Determine the (x, y) coordinate at the center of the cell enclosing the given text.  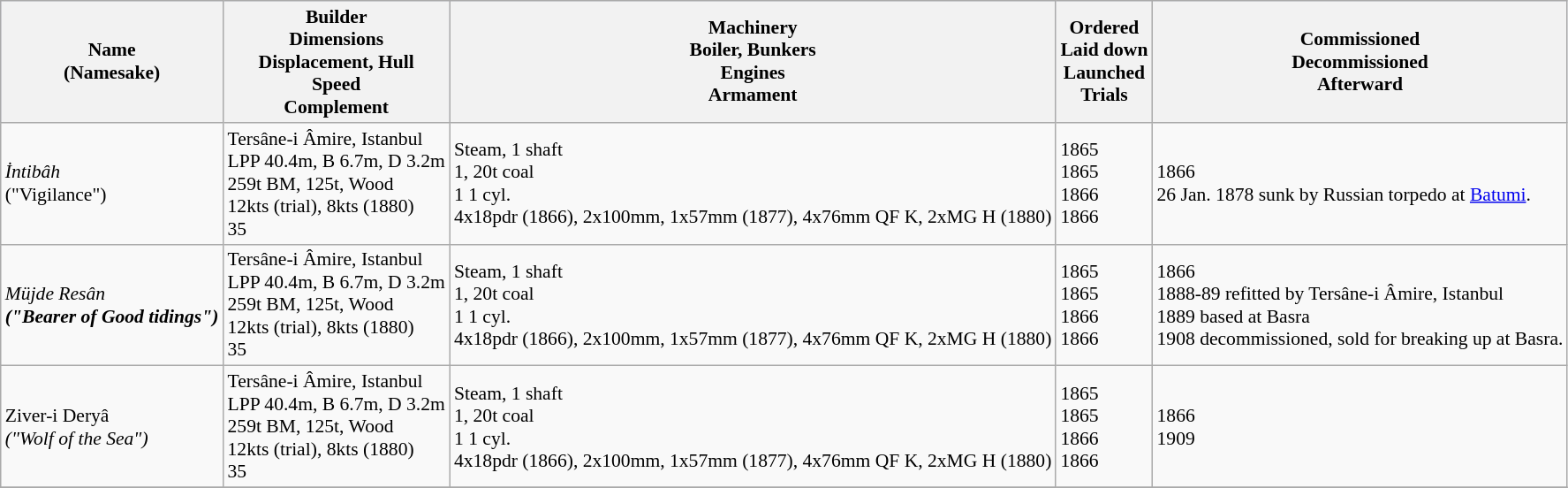
Müjde Resân("Bearer of Good tidings") (112, 305)
İntibâh("Vigilance") (112, 184)
OrderedLaid downLaunchedTrials (1104, 62)
Ziver-i Deryâ("Wolf of the Sea") (112, 427)
CommissionedDecommissionedAfterward (1360, 62)
186626 Jan. 1878 sunk by Russian torpedo at Batumi. (1360, 184)
MachineryBoiler, BunkersEnginesArmament (753, 62)
18661909 (1360, 427)
BuilderDimensionsDisplacement, HullSpeedComplement (337, 62)
18661888-89 refitted by Tersâne-i Âmire, Istanbul1889 based at Basra1908 decommissioned, sold for breaking up at Basra. (1360, 305)
Name(Namesake) (112, 62)
